Capture the cell that displays the provided text and extract its [X, Y] central coordinate. 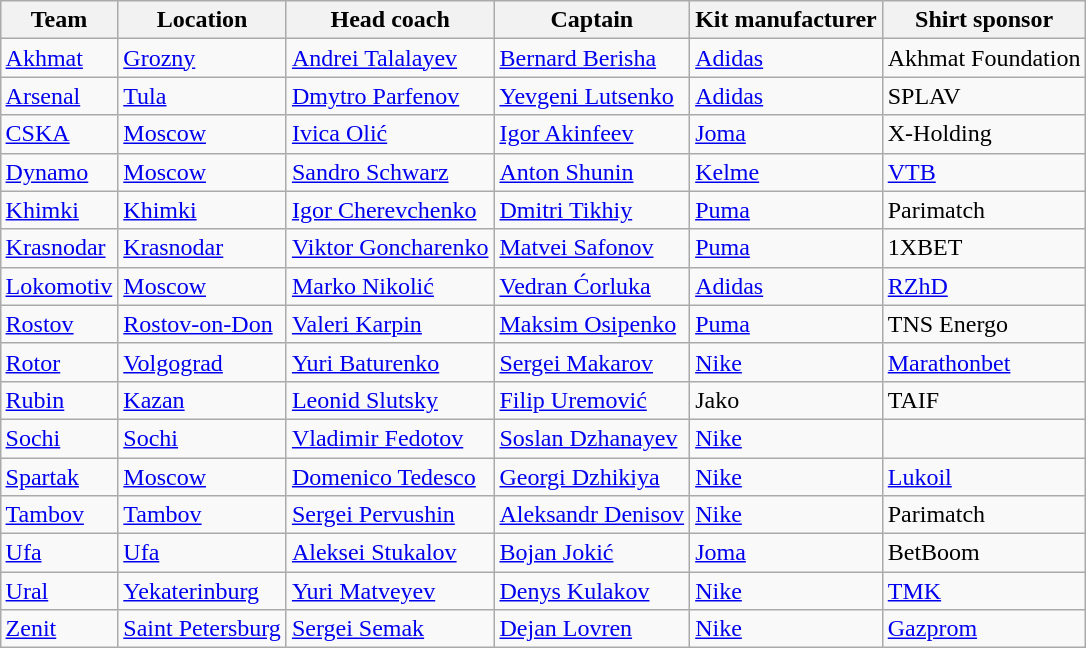
Dmytro Parfenov [390, 96]
Aleksei Stukalov [390, 553]
Kit manufacturer [786, 20]
Soslan Dzhanayev [592, 438]
Lokomotiv [59, 286]
Igor Cherevchenko [390, 210]
SPLAV [984, 96]
Domenico Tedesco [390, 477]
Zenit [59, 629]
TAIF [984, 400]
Matvei Safonov [592, 248]
Team [59, 20]
Yekaterinburg [202, 591]
TNS Energo [984, 324]
Rotor [59, 362]
Yevgeni Lutsenko [592, 96]
Lukoil [984, 477]
VTB [984, 172]
Aleksandr Denisov [592, 515]
Rubin [59, 400]
Vladimir Fedotov [390, 438]
Sergei Semak [390, 629]
Georgi Dzhikiya [592, 477]
Shirt sponsor [984, 20]
Dmitri Tikhiy [592, 210]
Valeri Karpin [390, 324]
Sergei Makarov [592, 362]
Dejan Lovren [592, 629]
Sandro Schwarz [390, 172]
Captain [592, 20]
TMK [984, 591]
Viktor Goncharenko [390, 248]
Anton Shunin [592, 172]
Akhmat [59, 58]
Ivica Olić [390, 134]
Ural [59, 591]
Arsenal [59, 96]
Andrei Talalayev [390, 58]
Jako [786, 400]
Location [202, 20]
Rostov-on-Don [202, 324]
Head coach [390, 20]
Vedran Ćorluka [592, 286]
Kelme [786, 172]
Spartak [59, 477]
Marko Nikolić [390, 286]
Leonid Slutsky [390, 400]
Rostov [59, 324]
Filip Uremović [592, 400]
Sergei Pervushin [390, 515]
Denys Kulakov [592, 591]
Bojan Jokić [592, 553]
Marathonbet [984, 362]
Yuri Baturenko [390, 362]
Volgograd [202, 362]
CSKA [59, 134]
BetBoom [984, 553]
RZhD [984, 286]
Saint Petersburg [202, 629]
X-Holding [984, 134]
Tula [202, 96]
Bernard Berisha [592, 58]
Akhmat Foundation [984, 58]
Yuri Matveyev [390, 591]
Igor Akinfeev [592, 134]
Gazprom [984, 629]
1XBET [984, 248]
Dynamo [59, 172]
Kazan [202, 400]
Maksim Osipenko [592, 324]
Grozny [202, 58]
